Locate the cell with the specified text and output its [x, y] center coordinate. 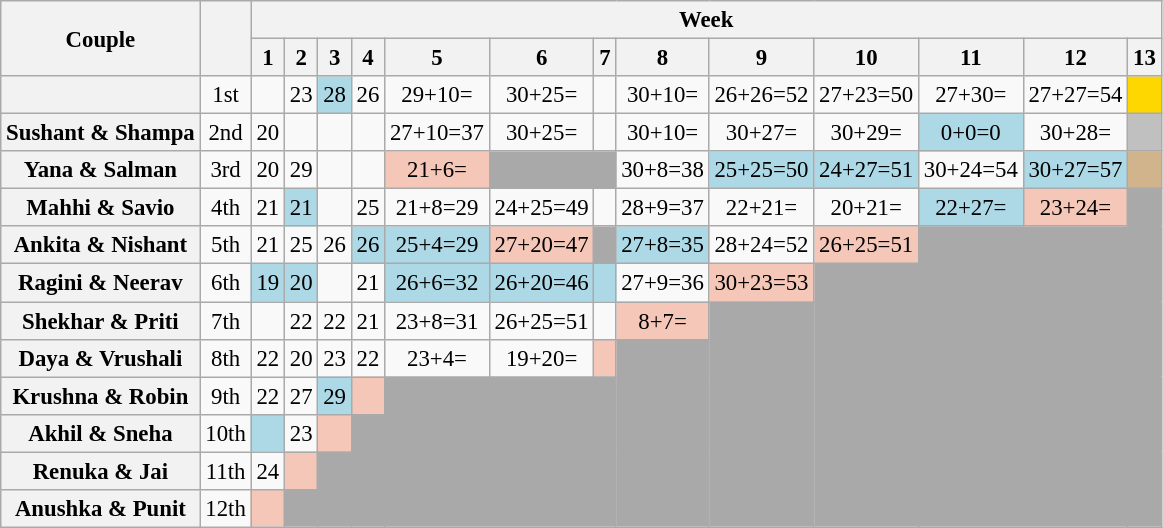
9th [226, 396]
8 [662, 58]
2nd [226, 133]
13 [1144, 58]
24+25=49 [542, 208]
Renuka & Jai [100, 471]
23+4= [438, 358]
7th [226, 321]
2 [302, 58]
6th [226, 283]
30+24=54 [970, 170]
24+27=51 [866, 170]
Couple [100, 38]
27 [302, 396]
12th [226, 509]
19+20= [542, 358]
28+9=37 [662, 208]
26+6=32 [438, 283]
25+4=29 [438, 245]
0+0=0 [970, 133]
Shekhar & Priti [100, 321]
10th [226, 433]
Ragini & Neerav [100, 283]
30+29= [866, 133]
25+25=50 [762, 170]
7 [605, 58]
9 [762, 58]
3 [334, 58]
27+23=50 [866, 95]
Daya & Vrushali [100, 358]
11 [970, 58]
30+23=53 [762, 283]
3rd [226, 170]
4th [226, 208]
22+21= [762, 208]
8th [226, 358]
27+27=54 [1076, 95]
11th [226, 471]
23+24= [1076, 208]
27+10=37 [438, 133]
Sushant & Shampa [100, 133]
26+26=52 [762, 95]
20+21= [866, 208]
5th [226, 245]
27+9=36 [662, 283]
28+24=52 [762, 245]
21+8=29 [438, 208]
30+8=38 [662, 170]
Week [706, 20]
10 [866, 58]
1 [268, 58]
Yana & Salman [100, 170]
1st [226, 95]
29+10= [438, 95]
23+8=31 [438, 321]
27+8=35 [662, 245]
28 [334, 95]
12 [1076, 58]
27+20=47 [542, 245]
22+27= [970, 208]
Anushka & Punit [100, 509]
4 [368, 58]
6 [542, 58]
27+30= [970, 95]
30+27=57 [1076, 170]
21+6= [438, 170]
24 [268, 471]
Akhil & Sneha [100, 433]
Krushna & Robin [100, 396]
5 [438, 58]
19 [268, 283]
8+7= [662, 321]
30+28= [1076, 133]
30+27= [762, 133]
Mahhi & Savio [100, 208]
Ankita & Nishant [100, 245]
26+20=46 [542, 283]
